Scan for the cell matching the given text and deliver its [X, Y] coordinate at center. 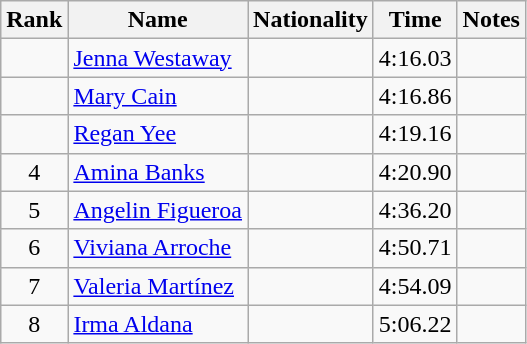
7 [34, 286]
4:16.86 [415, 96]
Name [158, 20]
Irma Aldana [158, 324]
Time [415, 20]
Nationality [311, 20]
4:16.03 [415, 58]
4:36.20 [415, 210]
5 [34, 210]
Amina Banks [158, 172]
Regan Yee [158, 134]
Rank [34, 20]
Jenna Westaway [158, 58]
Mary Cain [158, 96]
Notes [491, 20]
4:54.09 [415, 286]
8 [34, 324]
4:20.90 [415, 172]
4 [34, 172]
5:06.22 [415, 324]
Viviana Arroche [158, 248]
4:19.16 [415, 134]
6 [34, 248]
4:50.71 [415, 248]
Angelin Figueroa [158, 210]
Valeria Martínez [158, 286]
